Identify which cell holds the provided text, then report its [X, Y] central coordinate. 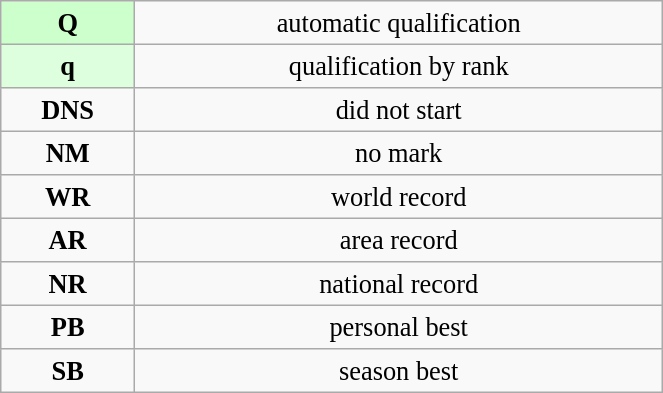
AR [68, 240]
q [68, 66]
SB [68, 371]
NR [68, 284]
did not start [399, 109]
PB [68, 327]
no mark [399, 153]
Q [68, 22]
national record [399, 284]
world record [399, 197]
automatic qualification [399, 22]
NM [68, 153]
qualification by rank [399, 66]
area record [399, 240]
WR [68, 197]
DNS [68, 109]
personal best [399, 327]
season best [399, 371]
